Capture the cell that displays the provided text and extract its (X, Y) central coordinate. 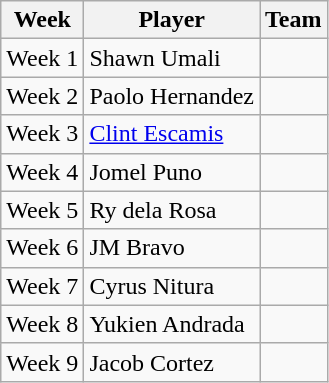
Team (294, 20)
Week (42, 20)
Player (172, 20)
Week 5 (42, 210)
Week 8 (42, 324)
Ry dela Rosa (172, 210)
Paolo Hernandez (172, 96)
Week 1 (42, 58)
JM Bravo (172, 248)
Shawn Umali (172, 58)
Week 7 (42, 286)
Cyrus Nitura (172, 286)
Week 4 (42, 172)
Week 6 (42, 248)
Jomel Puno (172, 172)
Week 3 (42, 134)
Clint Escamis (172, 134)
Week 2 (42, 96)
Yukien Andrada (172, 324)
Week 9 (42, 362)
Jacob Cortez (172, 362)
